Extract the [x, y] coordinate from the center of the cell holding the provided text.  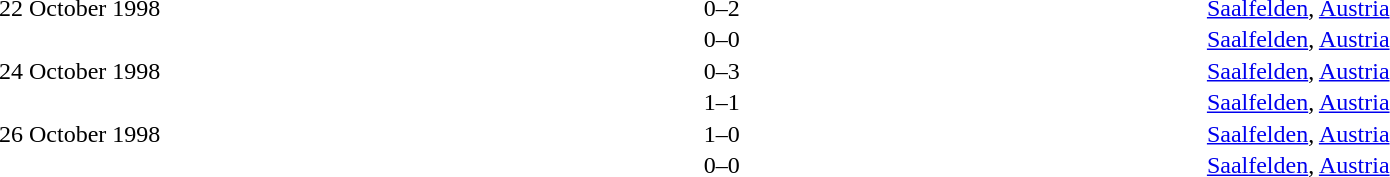
0–3 [722, 71]
1–1 [722, 103]
1–0 [722, 134]
0–0 [722, 39]
